Scan for the cell matching the given text and deliver its [X, Y] coordinate at center. 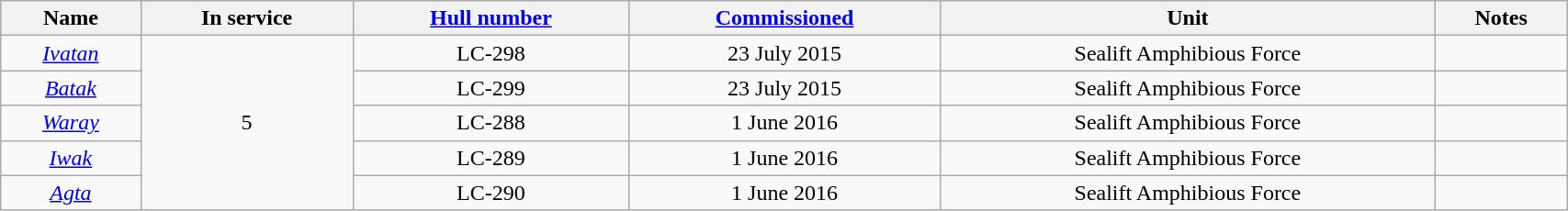
LC-299 [491, 88]
Commissioned [784, 18]
Notes [1501, 18]
Waray [71, 123]
LC-289 [491, 158]
Name [71, 18]
Iwak [71, 158]
In service [246, 18]
5 [246, 123]
LC-288 [491, 123]
Unit [1187, 18]
Batak [71, 88]
Ivatan [71, 53]
LC-298 [491, 53]
Agta [71, 193]
Hull number [491, 18]
LC-290 [491, 193]
